Scan for the cell matching the given text and deliver its (x, y) coordinate at center. 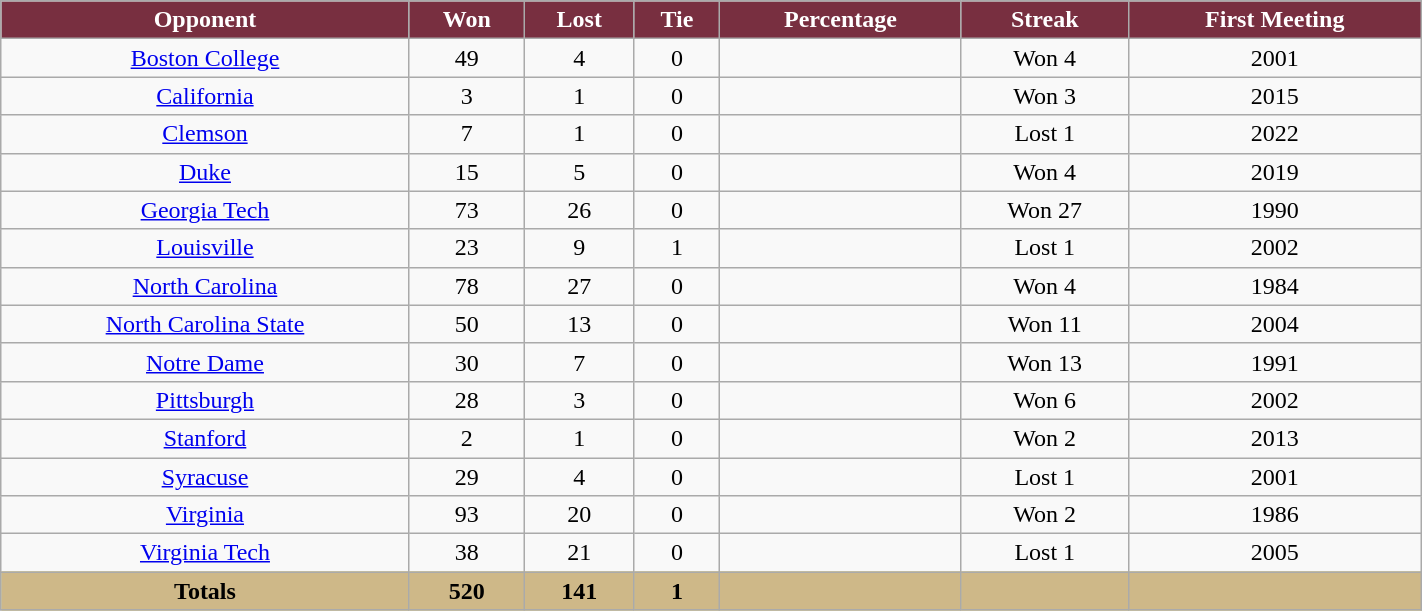
Duke (205, 172)
13 (579, 324)
28 (466, 400)
Lost (579, 20)
78 (466, 286)
49 (466, 58)
California (205, 96)
93 (466, 515)
1984 (1274, 286)
520 (466, 591)
20 (579, 515)
50 (466, 324)
2005 (1274, 553)
30 (466, 362)
1991 (1274, 362)
North Carolina (205, 286)
2013 (1274, 438)
Tie (677, 20)
Boston College (205, 58)
Clemson (205, 134)
1986 (1274, 515)
29 (466, 477)
Won 6 (1044, 400)
Virginia Tech (205, 553)
Totals (205, 591)
Pittsburgh (205, 400)
141 (579, 591)
Georgia Tech (205, 210)
2004 (1274, 324)
2022 (1274, 134)
Notre Dame (205, 362)
2019 (1274, 172)
Louisville (205, 248)
2015 (1274, 96)
73 (466, 210)
Virginia (205, 515)
1990 (1274, 210)
2 (466, 438)
Won (466, 20)
Won 3 (1044, 96)
Opponent (205, 20)
26 (579, 210)
38 (466, 553)
23 (466, 248)
27 (579, 286)
Syracuse (205, 477)
Won 27 (1044, 210)
Won 11 (1044, 324)
9 (579, 248)
5 (579, 172)
Streak (1044, 20)
Percentage (840, 20)
15 (466, 172)
Won 13 (1044, 362)
Stanford (205, 438)
North Carolina State (205, 324)
First Meeting (1274, 20)
21 (579, 553)
